Capture the cell that displays the provided text and extract its [X, Y] central coordinate. 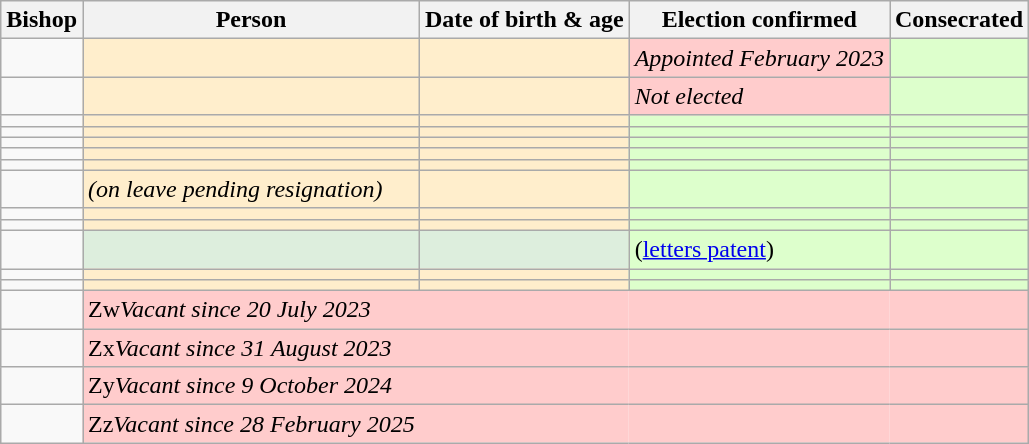
Person [252, 20]
Not elected [759, 96]
Consecrated [960, 20]
ZyVacant since 9 October 2024 [252, 386]
Date of birth & age [524, 20]
ZwVacant since 20 July 2023 [252, 310]
(on leave pending resignation) [252, 189]
(letters patent) [759, 249]
Election confirmed [759, 20]
ZzVacant since 28 February 2025 [252, 424]
Bishop [42, 20]
ZxVacant since 31 August 2023 [252, 348]
Appointed February 2023 [759, 58]
